Return the [x, y] coordinate for the center point of the cell that contains the specified text.  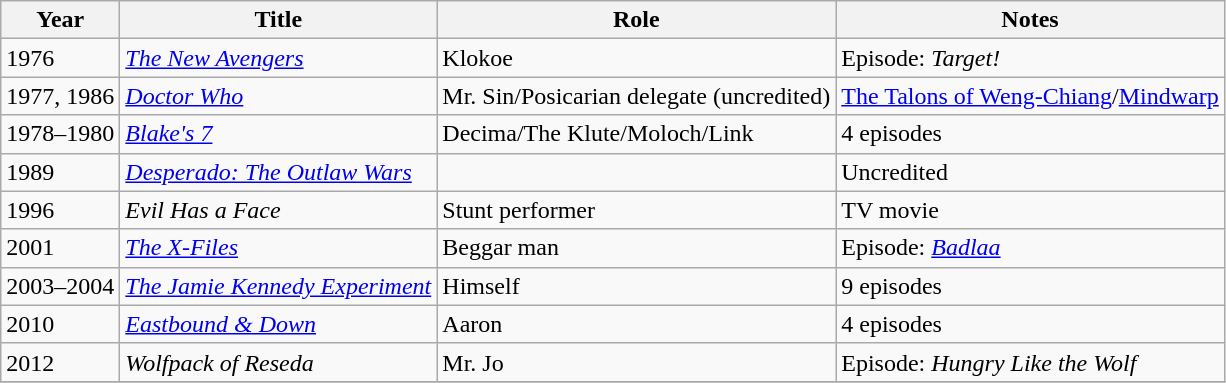
Blake's 7 [278, 134]
1976 [60, 58]
2012 [60, 362]
TV movie [1030, 210]
1996 [60, 210]
Mr. Sin/Posicarian delegate (uncredited) [636, 96]
1977, 1986 [60, 96]
Doctor Who [278, 96]
Mr. Jo [636, 362]
9 episodes [1030, 286]
Title [278, 20]
Aaron [636, 324]
The Jamie Kennedy Experiment [278, 286]
2010 [60, 324]
Decima/The Klute/Moloch/Link [636, 134]
2001 [60, 248]
Wolfpack of Reseda [278, 362]
2003–2004 [60, 286]
Episode: Target! [1030, 58]
Desperado: The Outlaw Wars [278, 172]
The Talons of Weng-Chiang/Mindwarp [1030, 96]
Uncredited [1030, 172]
Year [60, 20]
Himself [636, 286]
Episode: Hungry Like the Wolf [1030, 362]
The New Avengers [278, 58]
Evil Has a Face [278, 210]
The X-Files [278, 248]
1978–1980 [60, 134]
Role [636, 20]
Eastbound & Down [278, 324]
Beggar man [636, 248]
1989 [60, 172]
Stunt performer [636, 210]
Klokoe [636, 58]
Notes [1030, 20]
Episode: Badlaa [1030, 248]
